Determine the (x, y) coordinate at the center of the cell enclosing the given text.  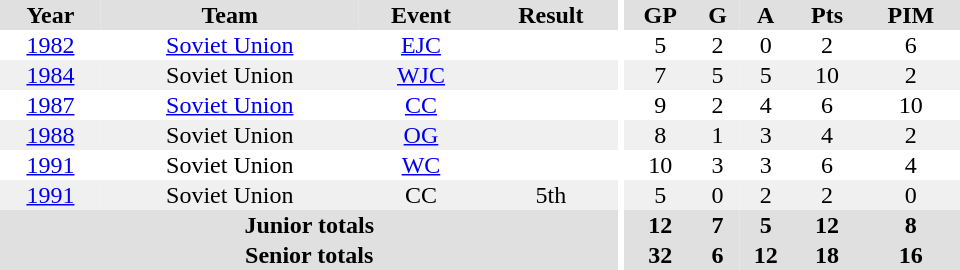
PIM (911, 15)
1 (718, 135)
1988 (50, 135)
16 (911, 255)
Result (550, 15)
Team (230, 15)
1982 (50, 45)
18 (826, 255)
9 (660, 105)
Event (422, 15)
GP (660, 15)
Year (50, 15)
1984 (50, 75)
WJC (422, 75)
1987 (50, 105)
Pts (826, 15)
OG (422, 135)
WC (422, 165)
Junior totals (309, 225)
EJC (422, 45)
G (718, 15)
5th (550, 195)
A (766, 15)
32 (660, 255)
Senior totals (309, 255)
